Search for the cell housing the specified text and yield its [X, Y] center coordinate. 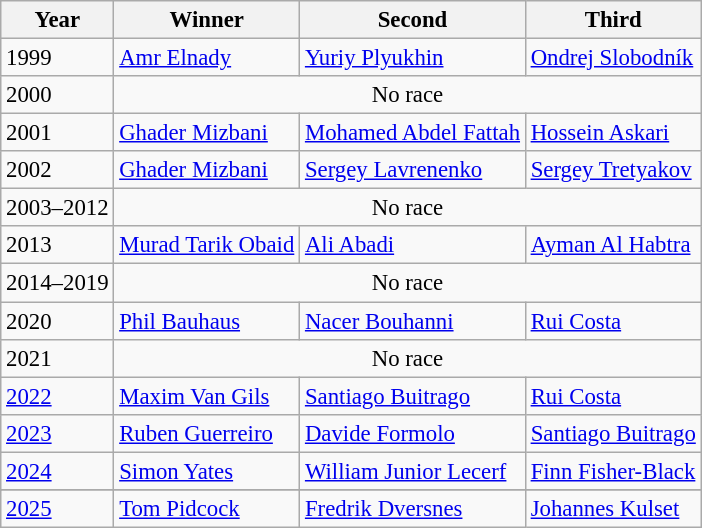
Fredrik Dversnes [413, 509]
Sergey Tretyakov [613, 170]
2001 [58, 133]
William Junior Lecerf [413, 471]
Ruben Guerreiro [207, 433]
2021 [58, 358]
Amr Elnady [207, 58]
Mohamed Abdel Fattah [413, 133]
2002 [58, 170]
Second [413, 20]
Third [613, 20]
Hossein Askari [613, 133]
Yuriy Plyukhin [413, 58]
Ayman Al Habtra [613, 245]
1999 [58, 58]
2020 [58, 321]
Nacer Bouhanni [413, 321]
Murad Tarik Obaid [207, 245]
2003–2012 [58, 208]
2000 [58, 95]
Phil Bauhaus [207, 321]
2025 [58, 509]
2014–2019 [58, 283]
2023 [58, 433]
Maxim Van Gils [207, 396]
Year [58, 20]
Winner [207, 20]
Ondrej Slobodník [613, 58]
Finn Fisher-Black [613, 471]
Sergey Lavrenenko [413, 170]
Simon Yates [207, 471]
Tom Pidcock [207, 509]
Johannes Kulset [613, 509]
Davide Formolo [413, 433]
Ali Abadi [413, 245]
2022 [58, 396]
2013 [58, 245]
2024 [58, 471]
